Output the (X, Y) coordinate of the center of the cell containing the given text.  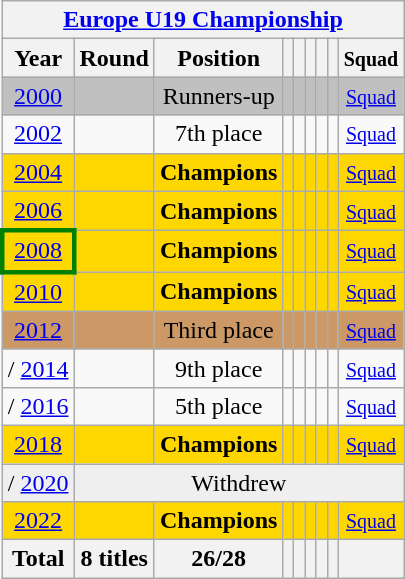
Withdrew (239, 483)
2004 (38, 172)
9th place (218, 368)
/ 2014 (38, 368)
26/28 (218, 559)
/ 2020 (38, 483)
5th place (218, 406)
Third place (218, 330)
7th place (218, 134)
2008 (38, 252)
8 titles (114, 559)
2012 (38, 330)
2000 (38, 96)
Round (114, 58)
Total (38, 559)
Year (38, 58)
Position (218, 58)
2018 (38, 444)
Runners-up (218, 96)
2022 (38, 521)
Europe U19 Championship (202, 20)
2010 (38, 292)
/ 2016 (38, 406)
2002 (38, 134)
2006 (38, 211)
